Output the [x, y] coordinate of the center of the cell containing the given text.  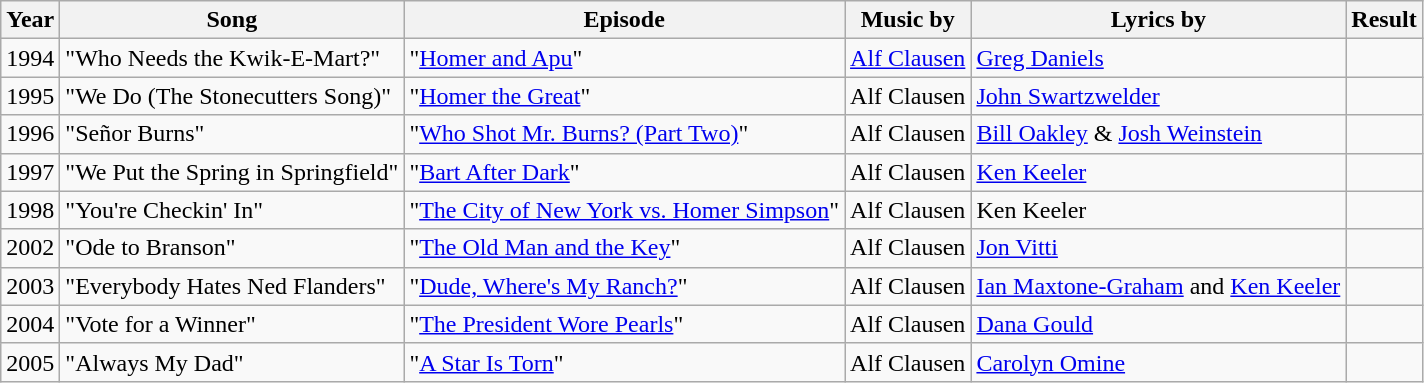
Song [232, 20]
"We Do (The Stonecutters Song)" [232, 96]
"Always My Dad" [232, 362]
"Homer the Great" [624, 96]
2002 [30, 248]
"Dude, Where's My Ranch?" [624, 286]
"We Put the Spring in Springfield" [232, 172]
1996 [30, 134]
Episode [624, 20]
"Who Needs the Kwik-E-Mart?" [232, 58]
"A Star Is Torn" [624, 362]
1994 [30, 58]
Music by [908, 20]
"The President Wore Pearls" [624, 324]
"Everybody Hates Ned Flanders" [232, 286]
Year [30, 20]
Result [1384, 20]
"Ode to Branson" [232, 248]
2005 [30, 362]
Bill Oakley & Josh Weinstein [1158, 134]
"You're Checkin' In" [232, 210]
2003 [30, 286]
"Vote for a Winner" [232, 324]
"The Old Man and the Key" [624, 248]
Carolyn Omine [1158, 362]
"The City of New York vs. Homer Simpson" [624, 210]
Lyrics by [1158, 20]
1998 [30, 210]
John Swartzwelder [1158, 96]
2004 [30, 324]
Jon Vitti [1158, 248]
"Who Shot Mr. Burns? (Part Two)" [624, 134]
1997 [30, 172]
"Bart After Dark" [624, 172]
Ian Maxtone-Graham and Ken Keeler [1158, 286]
Greg Daniels [1158, 58]
1995 [30, 96]
"Homer and Apu" [624, 58]
Dana Gould [1158, 324]
"Señor Burns" [232, 134]
